Return the [x, y] coordinate for the center point of the cell that contains the specified text.  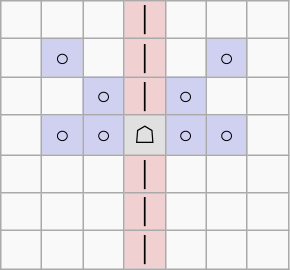
☖ [144, 135]
